Pinpoint the cell where the given text exists, returning its (X, Y) midpoint coordinate. 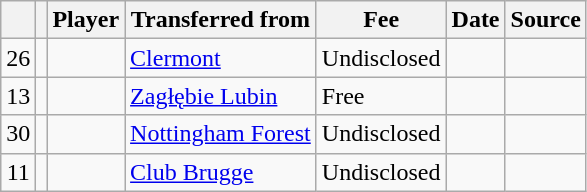
13 (18, 96)
Player (86, 20)
Clermont (221, 58)
30 (18, 134)
Fee (381, 20)
Transferred from (221, 20)
Nottingham Forest (221, 134)
26 (18, 58)
Zagłębie Lubin (221, 96)
Date (476, 20)
Free (381, 96)
Source (546, 20)
11 (18, 172)
Club Brugge (221, 172)
